Locate the cell with the specified text and output its [X, Y] center coordinate. 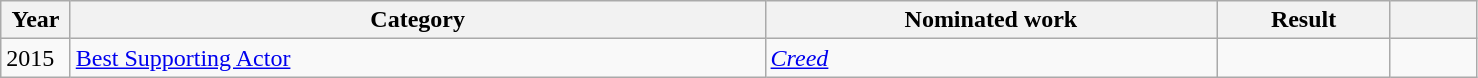
Result [1304, 20]
Best Supporting Actor [418, 58]
Creed [991, 58]
Nominated work [991, 20]
2015 [36, 58]
Category [418, 20]
Year [36, 20]
